Scan for the cell matching the given text and deliver its (X, Y) coordinate at center. 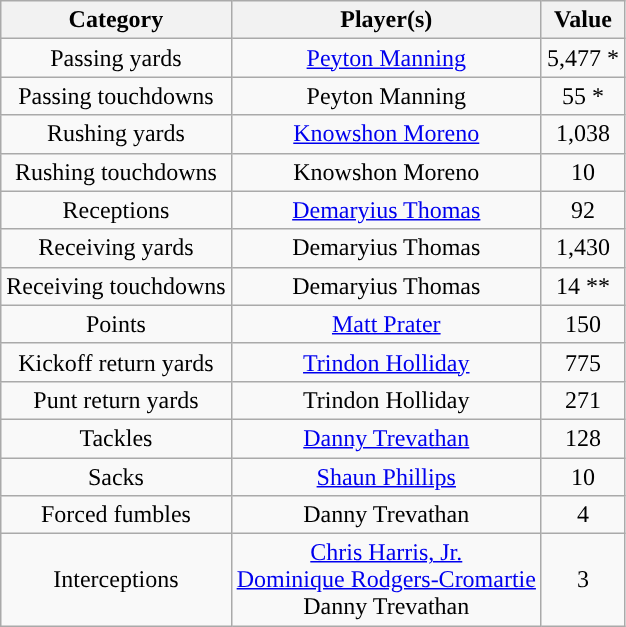
Rushing yards (116, 134)
150 (582, 324)
Receiving yards (116, 248)
1,430 (582, 248)
Sacks (116, 477)
Interceptions (116, 580)
Forced fumbles (116, 515)
Passing yards (116, 58)
Passing touchdowns (116, 96)
775 (582, 362)
Punt return yards (116, 400)
Receiving touchdowns (116, 286)
4 (582, 515)
Chris Harris, Jr.Dominique Rodgers-CromartieDanny Trevathan (386, 580)
128 (582, 438)
5,477 * (582, 58)
Matt Prater (386, 324)
Rushing touchdowns (116, 172)
92 (582, 210)
14 ** (582, 286)
Shaun Phillips (386, 477)
55 * (582, 96)
Receptions (116, 210)
Value (582, 20)
Tackles (116, 438)
1,038 (582, 134)
3 (582, 580)
Player(s) (386, 20)
Category (116, 20)
Kickoff return yards (116, 362)
Points (116, 324)
271 (582, 400)
